Return [x, y] of the center of cell containing provided text 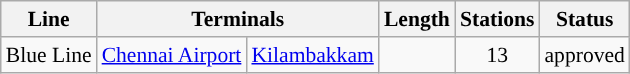
Kilambakkam [312, 55]
13 [498, 55]
Chennai Airport [172, 55]
Length [417, 19]
Status [584, 19]
Stations [498, 19]
Terminals [238, 19]
Blue Line [49, 55]
approved [584, 55]
Line [49, 19]
